Detect which cell encompasses the target text, then output its [X, Y] center coordinate. 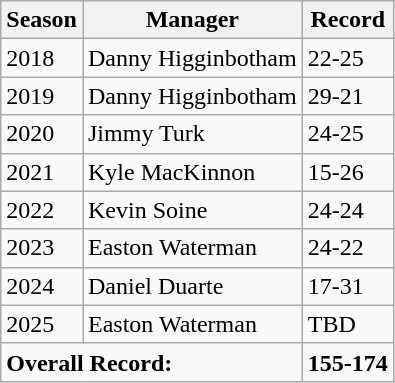
Season [42, 20]
2022 [42, 210]
TBD [348, 324]
2018 [42, 58]
Overall Record: [152, 362]
29-21 [348, 96]
24-24 [348, 210]
Manager [192, 20]
2021 [42, 172]
Kevin Soine [192, 210]
Daniel Duarte [192, 286]
Record [348, 20]
17-31 [348, 286]
2023 [42, 248]
2019 [42, 96]
2025 [42, 324]
24-25 [348, 134]
155-174 [348, 362]
2020 [42, 134]
24-22 [348, 248]
2024 [42, 286]
Jimmy Turk [192, 134]
22-25 [348, 58]
Kyle MacKinnon [192, 172]
15-26 [348, 172]
